Search for the cell housing the specified text and yield its [X, Y] center coordinate. 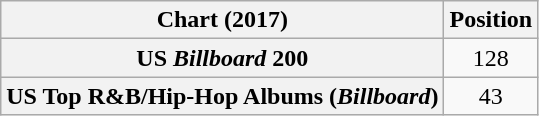
43 [491, 96]
Chart (2017) [222, 20]
Position [491, 20]
US Top R&B/Hip-Hop Albums (Billboard) [222, 96]
US Billboard 200 [222, 58]
128 [491, 58]
